Return the [x, y] coordinate for the center point of the cell that contains the specified text.  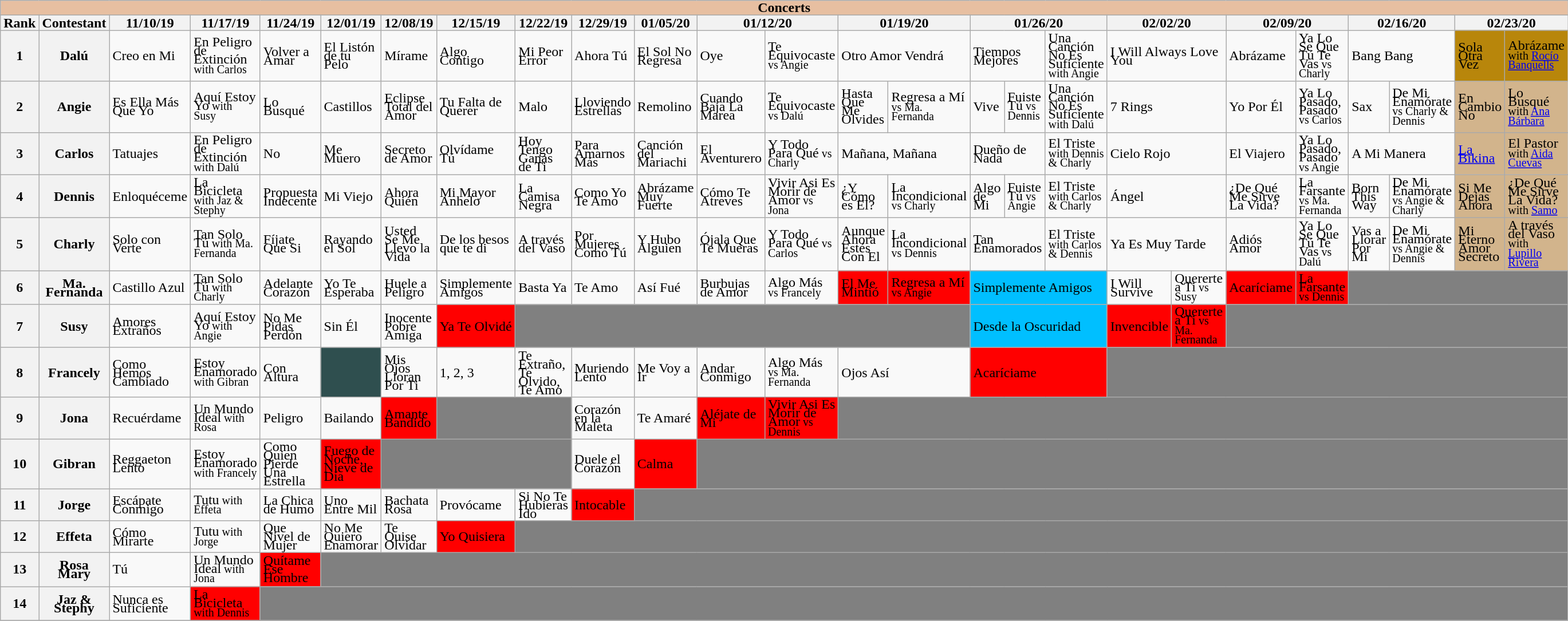
12/29/19 [603, 23]
Creo en Mi [150, 56]
Provócame [476, 505]
De los besos que te di [476, 244]
Eclipse Total del Amor [409, 106]
Propuesta Indecente [290, 196]
Ójala Que Te Mueras [731, 244]
Mírame [409, 56]
El Listón de tu Pelo [351, 56]
Como Yo Te Amo [603, 196]
Oye [731, 56]
Reggaeton Lento [150, 464]
01/05/20 [665, 23]
7 Rings [1166, 106]
Fuiste Tú vs Angie [1025, 196]
Y Todo Para Qué vs Charly [801, 153]
10 [19, 464]
El Triste with Carlos & Dennis [1076, 244]
De Mi Enamórate vs Angie & Charly [1423, 196]
Cielo Rojo [1166, 153]
Te Amaré [665, 418]
Como Quien Pierde Una Estrella [290, 464]
2 [19, 106]
Adiós Amor [1261, 244]
Dueño de Nada [1008, 153]
7 [19, 326]
Calma [665, 464]
Abrázame Muy Fuerte [665, 196]
1, 2, 3 [476, 372]
En Peligro de Extinción with Carlos [226, 56]
Rank [19, 23]
Cuando Baja La Marea [731, 106]
Susy [74, 326]
02/23/20 [1512, 23]
Olvídame Tú [476, 153]
11/17/19 [226, 23]
Uno Entre Mil [351, 505]
Solo con Verte [150, 244]
Fíjate Que Si [290, 244]
5 [19, 244]
Born This Way [1369, 196]
Rayando el Sol [351, 244]
Sola Otra Vez [1480, 56]
A través del Vaso [543, 244]
Escápate Conmigo [150, 505]
Contestant [74, 23]
A Mi Manera [1402, 153]
Bachata Rosa [409, 505]
No Me Pidas Perdón [290, 326]
Yo Quisiera [476, 537]
Una Canción No Es Suficiente with Angie [1076, 56]
Secreto de Amor [409, 153]
Dennis [74, 196]
Estoy Enamorado with Francely [226, 464]
Carlos [74, 153]
Mi Eterno Amor Secreto [1480, 244]
Fuego de Noche, Nieve de Día [351, 464]
Vivir Asi Es Morir de Amor vs Jona [801, 196]
Jorge [74, 505]
Desde la Oscuridad [1039, 326]
11/10/19 [150, 23]
Vive [987, 106]
¿De Qué Me Sirve La Vida? [1261, 196]
Inocente Pobre Amiga [409, 326]
El Viajero [1261, 153]
Usted Se Me Llevo la Vida [409, 244]
Mañana, Mañana [904, 153]
Es Ella Más Que Yo [150, 106]
En Peligro de Extinción with Dalú [226, 153]
Hoy Tengo Ganas de Ti [543, 153]
Te Quise Olvidar [409, 537]
Invencible [1139, 326]
Ya Te Olvidé [476, 326]
Ya Lo Pasado, Pasado vs Angie [1322, 153]
Algo Más vs Francely [801, 287]
1 [19, 56]
Si No Te Hubieras Ido [543, 505]
Mi Mayor Anhelo [476, 196]
Rosa Mary [74, 570]
02/16/20 [1402, 23]
Canción del Mariachi [665, 153]
Así Fué [665, 287]
A través del Vaso with Lupillo Rivera [1537, 244]
Abrázame [1261, 56]
Malo [543, 106]
Estoy Enamorado with Gibran [226, 372]
Algo Más vs Ma. Fernanda [801, 372]
Ojos Así [904, 372]
Ya Es Muy Tarde [1166, 244]
Nunca es Suficiente [150, 603]
Me Muero [351, 153]
Un Mundo Ideal with Jona [226, 570]
Lo Busqué [290, 106]
La Bicicleta with Jaz & Stephy [226, 196]
El Triste with Dennis & Charly [1076, 153]
4 [19, 196]
Me Voy a Ir [665, 372]
Mis Ojos Lloran Por Ti [409, 372]
11 [19, 505]
Tatuajes [150, 153]
Para Amarnos Más [603, 153]
Angie [74, 106]
¿De Qué Me Sirve La Vida? with Samo [1537, 196]
Quítame Ese Hombre [290, 570]
3 [19, 153]
Ahora Quién [409, 196]
Te Equivocaste vs Angie [801, 56]
01/12/20 [767, 23]
14 [19, 603]
No Me Quiero Enamorar [351, 537]
Dalú [74, 56]
Tan Enamorados [1008, 244]
Mi Viejo [351, 196]
I Will Survive [1139, 287]
Tutu with Jorge [226, 537]
Mi Peor Error [543, 56]
De Mi Enamórate vs Angie & Dennis [1423, 244]
Muriendo Lento [603, 372]
Yo Por Él [1261, 106]
De Mi Enamórate vs Charly & Dennis [1423, 106]
La Incondicional vs Dennis [929, 244]
Regresa a Mí vs Ma. Fernanda [929, 106]
El Me Mintió [864, 287]
Regresa a Mí vs Angie [929, 287]
Volver a Amar [290, 56]
Peligro [290, 418]
Y Hubo Alguien [665, 244]
La Bikina [1480, 153]
Castillo Azul [150, 287]
Como Hemos Cambiado [150, 372]
Amante Bandido [409, 418]
Yo Te Esperaba [351, 287]
Que Nivel de Mujer [290, 537]
Una Canción No Es Suficiente with Dalú [1076, 106]
Concerts [785, 8]
El Sol No Regresa [665, 56]
02/09/20 [1287, 23]
12 [19, 537]
Hasta Que Me Olvides [864, 106]
La Camisa Negra [543, 196]
12/15/19 [476, 23]
El Pastor with Aida Cuevas [1537, 153]
Jona [74, 418]
¿Y Cómo es El? [864, 196]
Tutu with Effeta [226, 505]
Cómo Te Atreves [731, 196]
02/02/20 [1166, 23]
Cómo Mirarte [150, 537]
Aunque Ahora Estés Con El [864, 244]
Aquí Estoy Yo with Angie [226, 326]
Andar Conmigo [731, 372]
Remolino [665, 106]
Algo de Mi [987, 196]
Huele a Peligro [409, 287]
Duele el Corazón [603, 464]
Corazón en la Maleta [603, 418]
Sax [1369, 106]
Ya Lo Se Que Tú Te Vas vs Dalú [1322, 244]
Por Mujeres Como Tú [603, 244]
Con Altura [290, 372]
Lloviendo Estrellas [603, 106]
Effeta [74, 537]
Enloquéceme [150, 196]
Tu Falta de Querer [476, 106]
Quererte a Ti vs Susy [1199, 287]
El Triste with Carlos & Charly [1076, 196]
Y Todo Para Qué vs Carlos [801, 244]
Recuérdame [150, 418]
11/24/19 [290, 23]
La Chica de Humo [290, 505]
Te Extraño, Te Olvido, Te Amo [543, 372]
12/08/19 [409, 23]
La Incondicional vs Charly [929, 196]
Ahora Tú [603, 56]
13 [19, 570]
Un Mundo Ideal with Rosa [226, 418]
Ya Lo Pasado, Pasado vs Carlos [1322, 106]
La Farsante vs Ma. Fernanda [1322, 196]
Tan Solo Tú with Charly [226, 287]
Burbujas de Amor [731, 287]
Castillos [351, 106]
Adelante Corazón [290, 287]
Aquí Estoy Yo with Susy [226, 106]
El Aventurero [731, 153]
Intocable [603, 505]
Si Me Dejas Ahora [1480, 196]
6 [19, 287]
12/01/19 [351, 23]
Te Equivocaste vs Dalú [801, 106]
Tan Solo Tú with Ma. Fernanda [226, 244]
Francely [74, 372]
12/22/19 [543, 23]
9 [19, 418]
I Will Always Love You [1166, 56]
Abrázame with Rocío Banquells [1537, 56]
Te Amo [603, 287]
Basta Ya [543, 287]
Aléjate de Mi [731, 418]
Ángel [1166, 196]
Amores Extraños [150, 326]
No [290, 153]
01/26/20 [1039, 23]
Ya Lo Se Que Tú Te Vas vs Charly [1322, 56]
Vas a Llorar Por Mi [1369, 244]
Charly [74, 244]
Otro Amor Vendrá [904, 56]
Tiempos Mejores [1008, 56]
Algo Contigo [476, 56]
Vivir Asi Es Morir de Amor vs Dennis [801, 418]
8 [19, 372]
La Bicicleta with Dennis [226, 603]
En Cambio No [1480, 106]
Bang Bang [1402, 56]
Tú [150, 570]
01/19/20 [904, 23]
Jaz & Stephy [74, 603]
Bailando [351, 418]
Gibran [74, 464]
Sin Él [351, 326]
Fuiste Tú vs Dennis [1025, 106]
Lo Busqué with Ana Bárbara [1537, 106]
Quererte a Ti vs Ma. Fernanda [1199, 326]
Ma. Fernanda [74, 287]
La Farsante vs Dennis [1322, 287]
